Extract the [x, y] coordinate from the center of the cell holding the provided text.  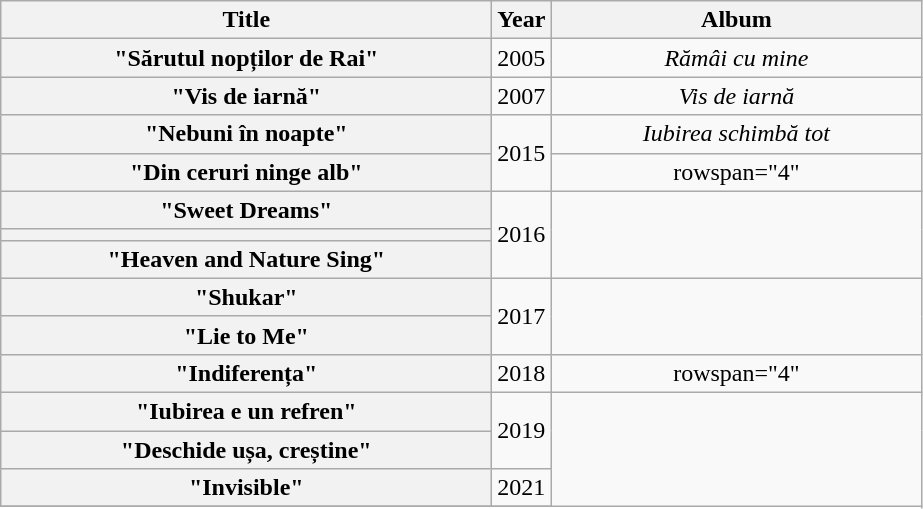
"Sărutul nopților de Rai" [246, 58]
"Sweet Dreams" [246, 210]
"Din ceruri ninge alb" [246, 172]
"Heaven and Nature Sing" [246, 259]
Year [522, 20]
"Shukar" [246, 297]
"Lie to Me" [246, 335]
"Iubirea e un refren" [246, 411]
2015 [522, 153]
2007 [522, 96]
"Invisible" [246, 488]
Iubirea schimbă tot [736, 134]
2019 [522, 430]
"Vis de iarnă" [246, 96]
Title [246, 20]
"Nebuni în noapte" [246, 134]
2017 [522, 316]
"Indiferența" [246, 373]
Vis de iarnă [736, 96]
2016 [522, 234]
2005 [522, 58]
Album [736, 20]
"Deschide ușa, creștine" [246, 449]
2021 [522, 488]
Rămâi cu mine [736, 58]
2018 [522, 373]
